Return the [x, y] coordinate for the center point of the cell that contains the specified text.  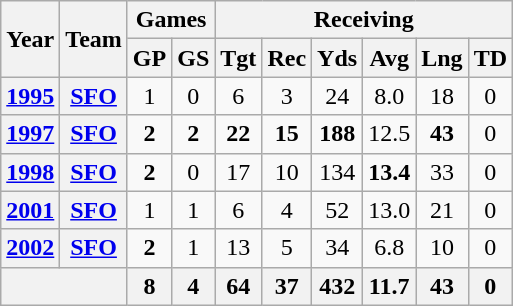
Receiving [364, 20]
8 [149, 286]
13 [238, 248]
TD [490, 58]
GS [194, 58]
GP [149, 58]
2001 [30, 210]
24 [338, 96]
432 [338, 286]
Yds [338, 58]
5 [287, 248]
37 [287, 286]
15 [287, 134]
33 [442, 172]
22 [238, 134]
Games [170, 20]
1997 [30, 134]
11.7 [390, 286]
34 [338, 248]
64 [238, 286]
6.8 [390, 248]
13.4 [390, 172]
17 [238, 172]
1998 [30, 172]
2002 [30, 248]
8.0 [390, 96]
12.5 [390, 134]
Avg [390, 58]
188 [338, 134]
134 [338, 172]
Rec [287, 58]
Team [94, 39]
1995 [30, 96]
Lng [442, 58]
13.0 [390, 210]
52 [338, 210]
21 [442, 210]
Tgt [238, 58]
18 [442, 96]
Year [30, 39]
3 [287, 96]
